Locate the cell with the specified text and output its [x, y] center coordinate. 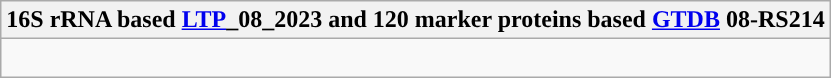
16S rRNA based LTP_08_2023 and 120 marker proteins based GTDB 08-RS214 [416, 20]
